Identify which cell holds the provided text, then report its (x, y) central coordinate. 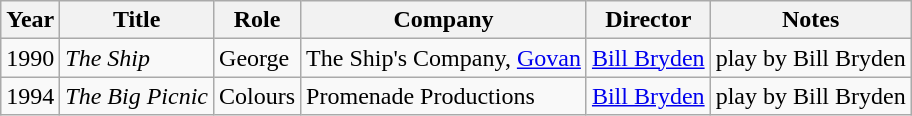
Notes (810, 20)
Colours (258, 96)
Promenade Productions (444, 96)
The Big Picnic (137, 96)
1990 (30, 58)
1994 (30, 96)
Role (258, 20)
George (258, 58)
The Ship's Company, Govan (444, 58)
Year (30, 20)
Director (648, 20)
Company (444, 20)
The Ship (137, 58)
Title (137, 20)
